Provide the (X, Y) coordinate of the cell's center where the given text is located.  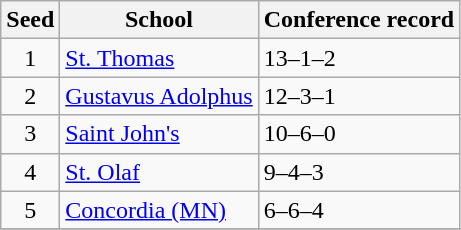
13–1–2 (358, 58)
Saint John's (159, 134)
2 (30, 96)
5 (30, 210)
St. Thomas (159, 58)
1 (30, 58)
Gustavus Adolphus (159, 96)
4 (30, 172)
Seed (30, 20)
3 (30, 134)
12–3–1 (358, 96)
Concordia (MN) (159, 210)
6–6–4 (358, 210)
School (159, 20)
10–6–0 (358, 134)
St. Olaf (159, 172)
Conference record (358, 20)
9–4–3 (358, 172)
